Output the (x, y) coordinate of the center of the cell containing the given text.  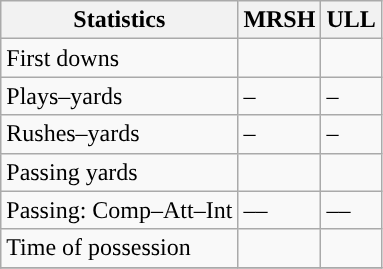
ULL (351, 20)
Plays–yards (120, 96)
MRSH (280, 20)
Statistics (120, 20)
Passing: Comp–Att–Int (120, 210)
First downs (120, 58)
Time of possession (120, 248)
Passing yards (120, 172)
Rushes–yards (120, 134)
